Detect which cell encompasses the target text, then output its (x, y) center coordinate. 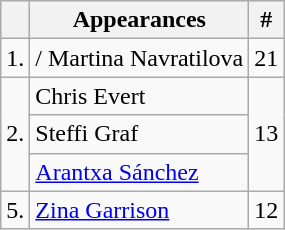
1. (16, 58)
2. (16, 134)
Arantxa Sánchez (140, 172)
5. (16, 210)
Zina Garrison (140, 210)
/ Martina Navratilova (140, 58)
Chris Evert (140, 96)
12 (266, 210)
# (266, 20)
Steffi Graf (140, 134)
21 (266, 58)
13 (266, 134)
Appearances (140, 20)
